Locate the cell with the specified text and output its [x, y] center coordinate. 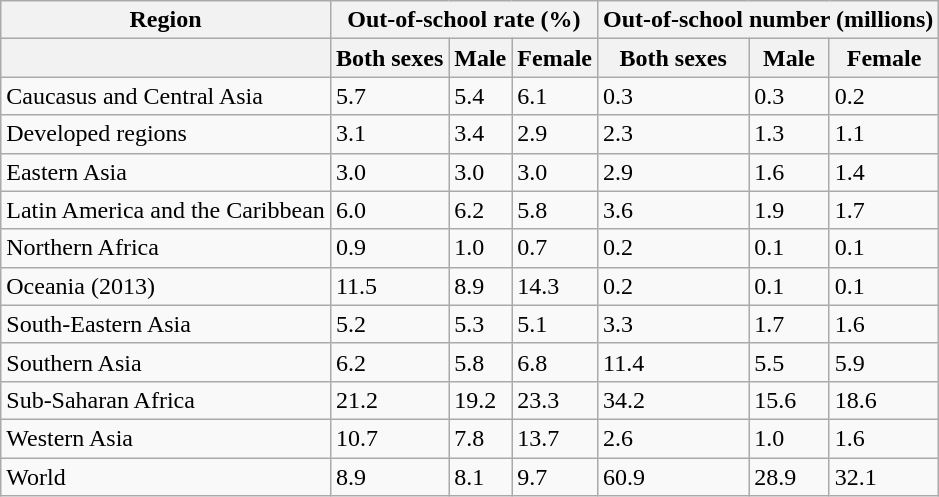
32.1 [884, 477]
5.7 [389, 96]
14.3 [555, 286]
2.3 [672, 134]
1.9 [790, 210]
5.5 [790, 362]
11.5 [389, 286]
Western Asia [166, 438]
Out-of-school number (millions) [768, 20]
1.3 [790, 134]
World [166, 477]
3.1 [389, 134]
13.7 [555, 438]
11.4 [672, 362]
18.6 [884, 400]
Eastern Asia [166, 172]
1.1 [884, 134]
Sub-Saharan Africa [166, 400]
5.3 [480, 324]
Latin America and the Caribbean [166, 210]
0.7 [555, 248]
Out-of-school rate (%) [464, 20]
Southern Asia [166, 362]
5.1 [555, 324]
South-Eastern Asia [166, 324]
9.7 [555, 477]
6.1 [555, 96]
0.9 [389, 248]
1.4 [884, 172]
Caucasus and Central Asia [166, 96]
8.1 [480, 477]
21.2 [389, 400]
5.4 [480, 96]
5.2 [389, 324]
6.0 [389, 210]
6.8 [555, 362]
Oceania (2013) [166, 286]
3.6 [672, 210]
15.6 [790, 400]
10.7 [389, 438]
60.9 [672, 477]
Northern Africa [166, 248]
5.9 [884, 362]
19.2 [480, 400]
7.8 [480, 438]
2.6 [672, 438]
28.9 [790, 477]
3.3 [672, 324]
23.3 [555, 400]
34.2 [672, 400]
Developed regions [166, 134]
3.4 [480, 134]
Region [166, 20]
